Return (x, y) of the center of cell containing provided text 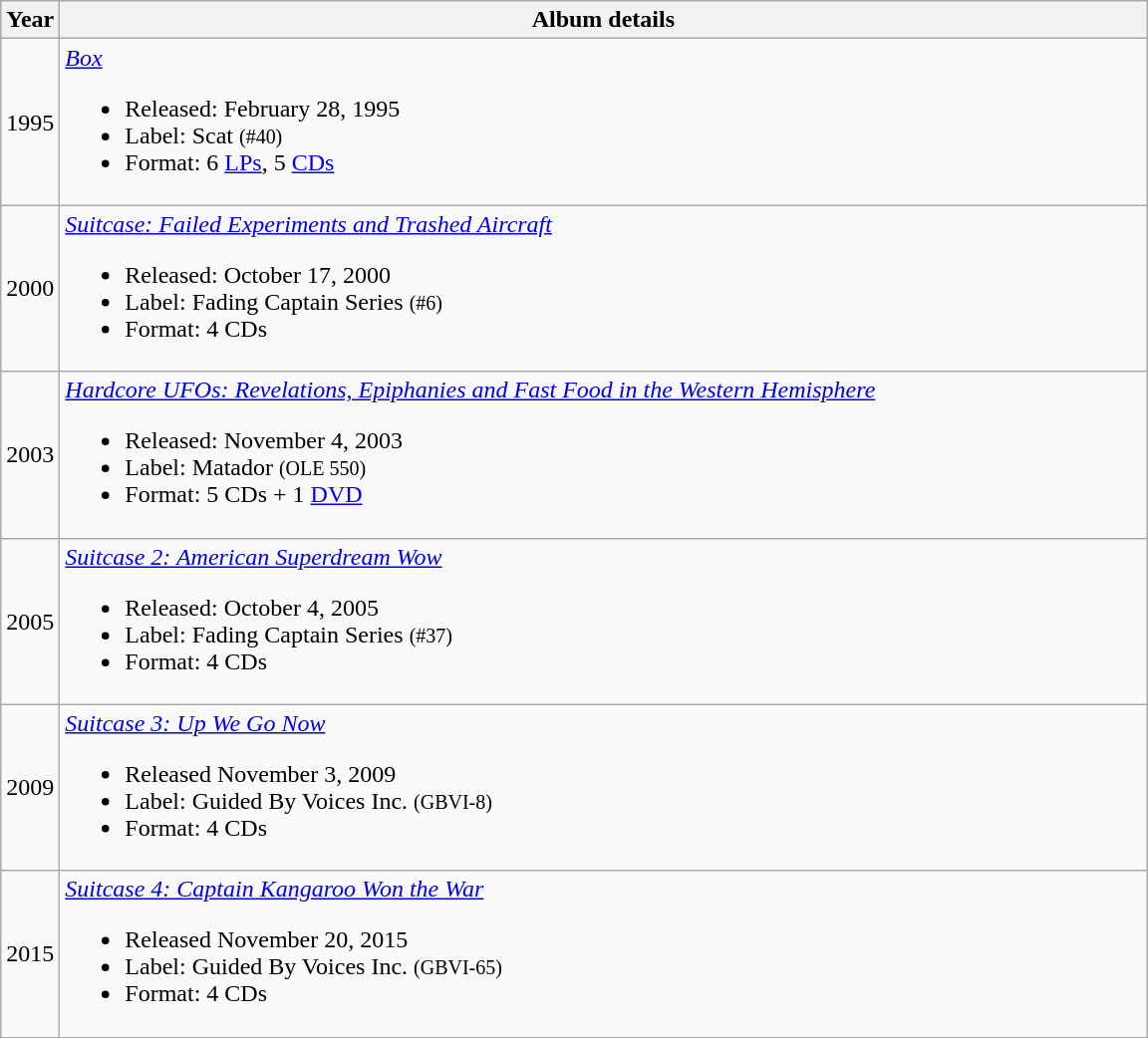
1995 (30, 122)
BoxReleased: February 28, 1995Label: Scat (#40)Format: 6 LPs, 5 CDs (604, 122)
2003 (30, 454)
2015 (30, 954)
Album details (604, 20)
2009 (30, 787)
Hardcore UFOs: Revelations, Epiphanies and Fast Food in the Western HemisphereReleased: November 4, 2003Label: Matador (OLE 550)Format: 5 CDs + 1 DVD (604, 454)
Suitcase 4: Captain Kangaroo Won the WarReleased November 20, 2015Label: Guided By Voices Inc. (GBVI-65)Format: 4 CDs (604, 954)
Year (30, 20)
2000 (30, 289)
Suitcase: Failed Experiments and Trashed AircraftReleased: October 17, 2000Label: Fading Captain Series (#6)Format: 4 CDs (604, 289)
Suitcase 3: Up We Go NowReleased November 3, 2009Label: Guided By Voices Inc. (GBVI-8)Format: 4 CDs (604, 787)
Suitcase 2: American Superdream WowReleased: October 4, 2005Label: Fading Captain Series (#37)Format: 4 CDs (604, 622)
2005 (30, 622)
